Return the (X, Y) coordinate for the center point of the cell that contains the specified text.  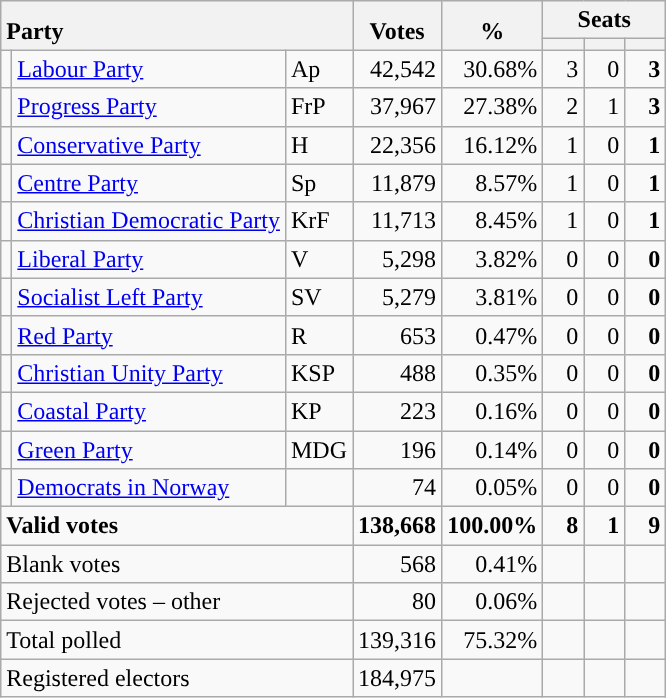
Valid votes (177, 526)
Votes (398, 26)
KrF (318, 221)
16.12% (492, 145)
SV (318, 297)
653 (398, 335)
Labour Party (149, 69)
H (318, 145)
Green Party (149, 449)
8.57% (492, 183)
80 (398, 602)
3.82% (492, 259)
9 (646, 526)
MDG (318, 449)
2 (564, 107)
Sp (318, 183)
30.68% (492, 69)
138,668 (398, 526)
Christian Democratic Party (149, 221)
0.06% (492, 602)
75.32% (492, 640)
% (492, 26)
3.81% (492, 297)
Centre Party (149, 183)
184,975 (398, 678)
Liberal Party (149, 259)
74 (398, 488)
Total polled (177, 640)
100.00% (492, 526)
139,316 (398, 640)
0.47% (492, 335)
Ap (318, 69)
5,279 (398, 297)
27.38% (492, 107)
Red Party (149, 335)
37,967 (398, 107)
Party (177, 26)
8 (564, 526)
Socialist Left Party (149, 297)
KSP (318, 373)
8.45% (492, 221)
0.41% (492, 564)
0.16% (492, 411)
V (318, 259)
0.35% (492, 373)
11,713 (398, 221)
Coastal Party (149, 411)
0.05% (492, 488)
Registered electors (177, 678)
Conservative Party (149, 145)
568 (398, 564)
196 (398, 449)
R (318, 335)
11,879 (398, 183)
Blank votes (177, 564)
5,298 (398, 259)
42,542 (398, 69)
Rejected votes – other (177, 602)
Democrats in Norway (149, 488)
223 (398, 411)
FrP (318, 107)
0.14% (492, 449)
Christian Unity Party (149, 373)
22,356 (398, 145)
KP (318, 411)
488 (398, 373)
Seats (604, 20)
Progress Party (149, 107)
